Pinpoint the cell where the given text exists, returning its [x, y] midpoint coordinate. 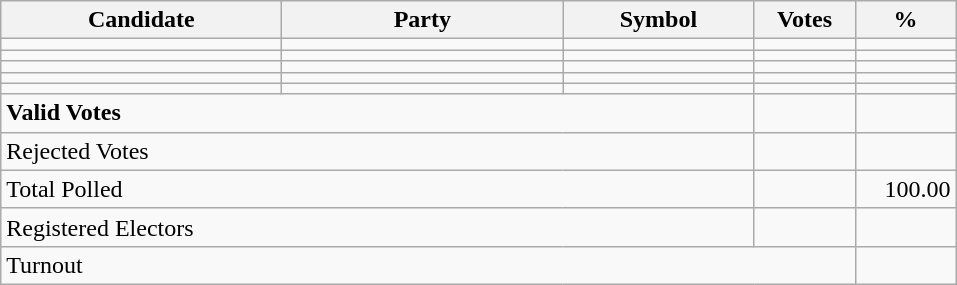
% [906, 20]
Valid Votes [378, 113]
Symbol [658, 20]
Turnout [428, 265]
Rejected Votes [378, 151]
Registered Electors [378, 227]
Votes [804, 20]
Total Polled [378, 189]
Party [422, 20]
Candidate [142, 20]
100.00 [906, 189]
